Pinpoint the cell where the given text exists, returning its (X, Y) midpoint coordinate. 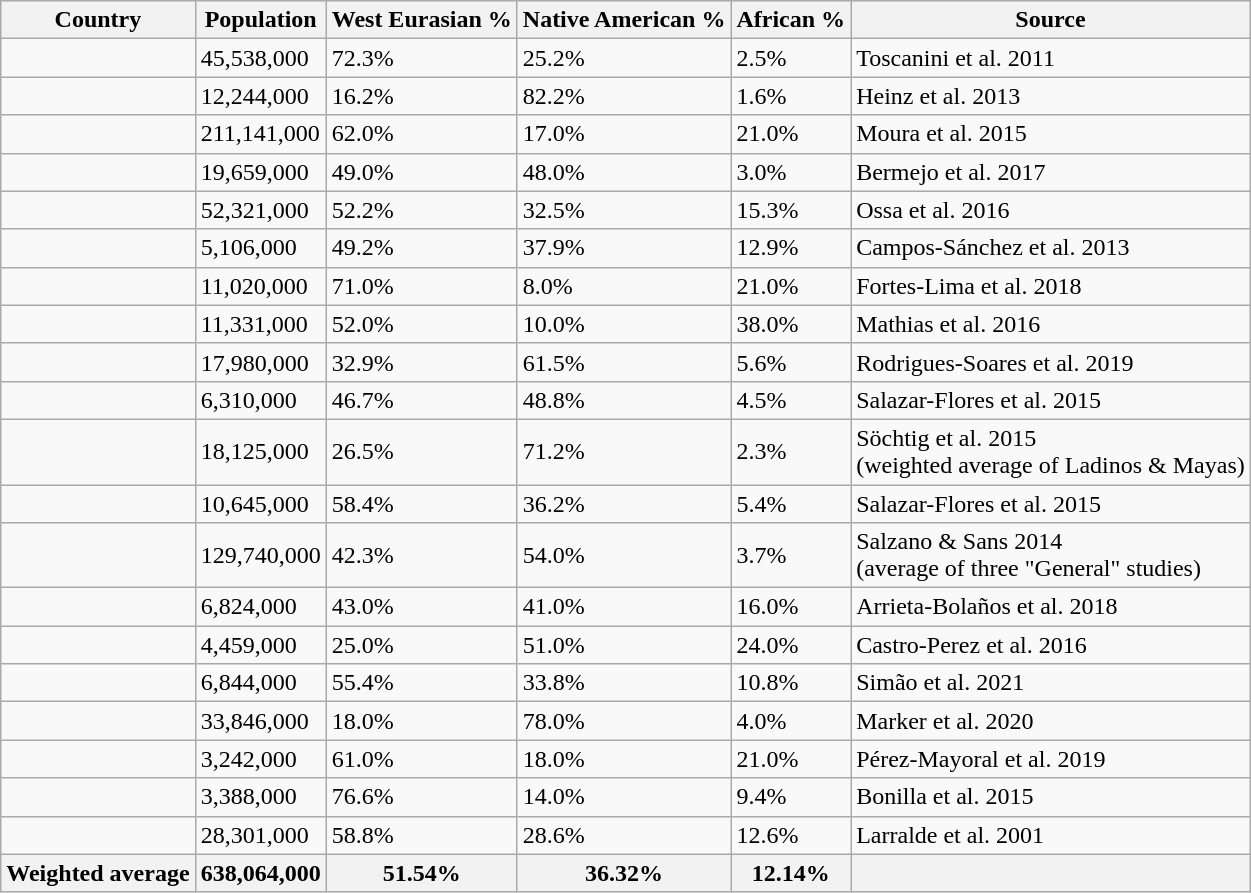
3.7% (791, 556)
10,645,000 (260, 503)
3,388,000 (260, 797)
5.4% (791, 503)
16.0% (791, 607)
Castro-Perez et al. 2016 (1051, 645)
54.0% (624, 556)
17.0% (624, 134)
11,020,000 (260, 286)
61.5% (624, 362)
52,321,000 (260, 210)
1.6% (791, 96)
18,125,000 (260, 452)
6,310,000 (260, 400)
17,980,000 (260, 362)
2.3% (791, 452)
3.0% (791, 172)
36.2% (624, 503)
4,459,000 (260, 645)
5,106,000 (260, 248)
32.5% (624, 210)
72.3% (422, 58)
15.3% (791, 210)
16.2% (422, 96)
Country (98, 20)
10.8% (791, 683)
37.9% (624, 248)
129,740,000 (260, 556)
6,844,000 (260, 683)
12.9% (791, 248)
78.0% (624, 721)
28.6% (624, 835)
82.2% (624, 96)
19,659,000 (260, 172)
14.0% (624, 797)
45,538,000 (260, 58)
Population (260, 20)
12,244,000 (260, 96)
46.7% (422, 400)
Weighted average (98, 873)
Source (1051, 20)
38.0% (791, 324)
Campos-Sánchez et al. 2013 (1051, 248)
211,141,000 (260, 134)
African % (791, 20)
2.5% (791, 58)
62.0% (422, 134)
11,331,000 (260, 324)
51.0% (624, 645)
33.8% (624, 683)
58.4% (422, 503)
Bermejo et al. 2017 (1051, 172)
Moura et al. 2015 (1051, 134)
12.14% (791, 873)
48.8% (624, 400)
6,824,000 (260, 607)
Mathias et al. 2016 (1051, 324)
Larralde et al. 2001 (1051, 835)
12.6% (791, 835)
25.0% (422, 645)
West Eurasian % (422, 20)
Fortes-Lima et al. 2018 (1051, 286)
49.2% (422, 248)
Söchtig et al. 2015(weighted average of Ladinos & Mayas) (1051, 452)
9.4% (791, 797)
10.0% (624, 324)
52.0% (422, 324)
41.0% (624, 607)
52.2% (422, 210)
Native American % (624, 20)
36.32% (624, 873)
71.2% (624, 452)
49.0% (422, 172)
42.3% (422, 556)
51.54% (422, 873)
32.9% (422, 362)
48.0% (624, 172)
Marker et al. 2020 (1051, 721)
Pérez-Mayoral et al. 2019 (1051, 759)
Ossa et al. 2016 (1051, 210)
8.0% (624, 286)
25.2% (624, 58)
638,064,000 (260, 873)
24.0% (791, 645)
4.0% (791, 721)
Arrieta-Bolaños et al. 2018 (1051, 607)
71.0% (422, 286)
58.8% (422, 835)
Toscanini et al. 2011 (1051, 58)
5.6% (791, 362)
Simão et al. 2021 (1051, 683)
28,301,000 (260, 835)
Bonilla et al. 2015 (1051, 797)
Rodrigues-Soares et al. 2019 (1051, 362)
43.0% (422, 607)
76.6% (422, 797)
61.0% (422, 759)
3,242,000 (260, 759)
55.4% (422, 683)
33,846,000 (260, 721)
Heinz et al. 2013 (1051, 96)
4.5% (791, 400)
26.5% (422, 452)
Salzano & Sans 2014(average of three "General" studies) (1051, 556)
